Return the (X, Y) coordinate for the center point of the cell that contains the specified text.  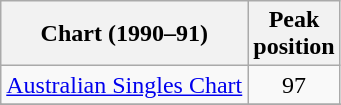
Peakposition (294, 34)
97 (294, 85)
Chart (1990–91) (124, 34)
Australian Singles Chart (124, 85)
